Identify which cell holds the provided text, then report its [x, y] central coordinate. 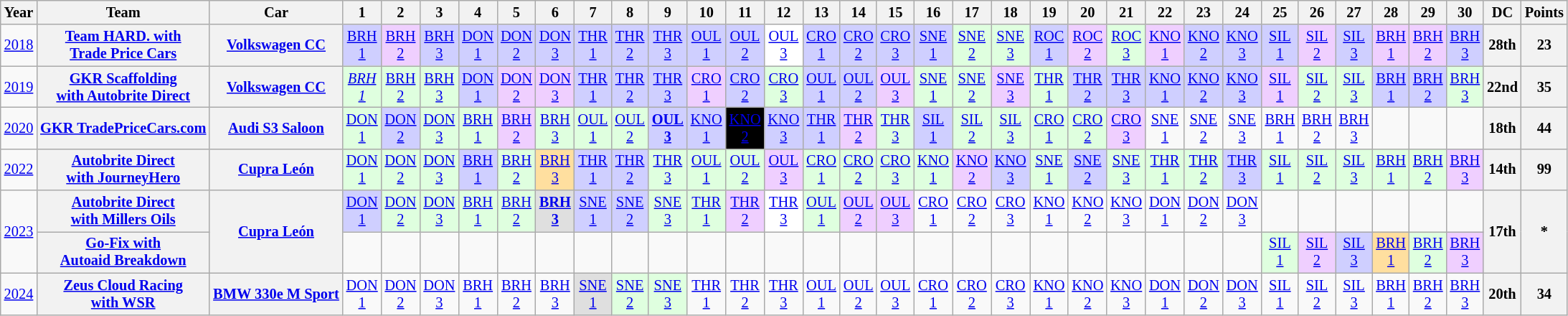
17th [1502, 231]
26 [1317, 12]
24 [1242, 12]
9 [668, 12]
4 [478, 12]
2019 [19, 87]
14 [859, 12]
28 [1391, 12]
Team [123, 12]
GKR Scaffoldingwith Autobrite Direct [123, 87]
ROC1 [1049, 45]
Go-Fix withAutoaid Breakdown [123, 252]
15 [895, 12]
Year [19, 12]
ROC3 [1126, 45]
99 [1544, 169]
ROC2 [1087, 45]
25 [1280, 12]
21 [1126, 12]
34 [1544, 294]
44 [1544, 128]
Autobrite Directwith Millers Oils [123, 211]
14th [1502, 169]
18th [1502, 128]
DC [1502, 12]
GKR TradePriceCars.com [123, 128]
22 [1165, 12]
22nd [1502, 87]
8 [630, 12]
Team HARD. withTrade Price Cars [123, 45]
Audi S3 Saloon [275, 128]
29 [1428, 12]
27 [1354, 12]
20 [1087, 12]
Car [275, 12]
BMW 330e M Sport [275, 294]
30 [1465, 12]
3 [439, 12]
13 [821, 12]
2024 [19, 294]
5 [516, 12]
2018 [19, 45]
2 [401, 12]
2023 [19, 231]
11 [745, 12]
Zeus Cloud Racingwith WSR [123, 294]
1 [362, 12]
6 [555, 12]
10 [707, 12]
16 [933, 12]
12 [783, 12]
2022 [19, 169]
Points [1544, 12]
18 [1011, 12]
2020 [19, 128]
20th [1502, 294]
Autobrite Directwith JourneyHero [123, 169]
* [1544, 231]
19 [1049, 12]
17 [972, 12]
28th [1502, 45]
35 [1544, 87]
7 [593, 12]
